Provide the [X, Y] coordinate of the cell's center where the given text is located.  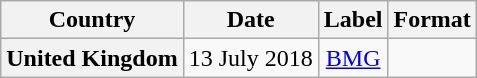
United Kingdom [92, 58]
Format [432, 20]
BMG [353, 58]
Date [250, 20]
Country [92, 20]
Label [353, 20]
13 July 2018 [250, 58]
